Determine the (X, Y) coordinate at the center of the cell enclosing the given text.  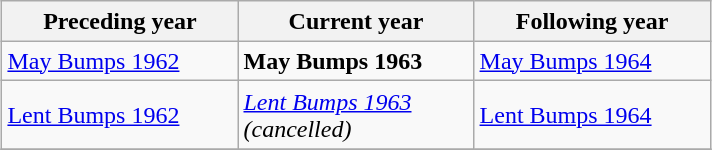
Preceding year (120, 21)
Lent Bumps 1962 (120, 115)
Lent Bumps 1963 (cancelled) (356, 115)
Current year (356, 21)
May Bumps 1963 (356, 61)
Lent Bumps 1964 (592, 115)
Following year (592, 21)
May Bumps 1964 (592, 61)
May Bumps 1962 (120, 61)
